Find where the given text appears and provide that cell's center as (X, Y) coordinate. 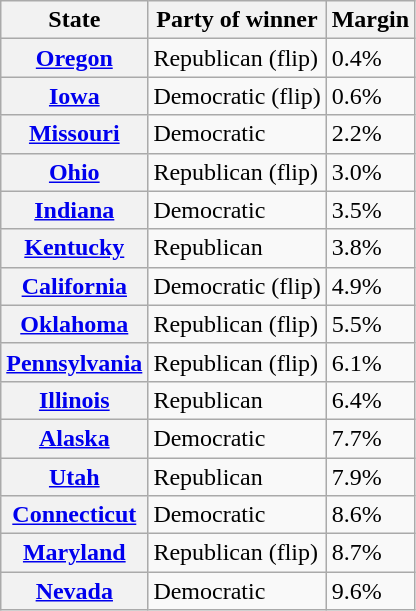
Oregon (74, 58)
0.4% (370, 58)
Missouri (74, 134)
7.9% (370, 477)
Illinois (74, 400)
5.5% (370, 324)
Maryland (74, 553)
California (74, 286)
2.2% (370, 134)
Ohio (74, 172)
Margin (370, 20)
Utah (74, 477)
6.4% (370, 400)
Connecticut (74, 515)
7.7% (370, 438)
3.0% (370, 172)
3.5% (370, 210)
Party of winner (237, 20)
9.6% (370, 591)
6.1% (370, 362)
Kentucky (74, 248)
Indiana (74, 210)
3.8% (370, 248)
8.6% (370, 515)
0.6% (370, 96)
Oklahoma (74, 324)
8.7% (370, 553)
4.9% (370, 286)
Nevada (74, 591)
Pennsylvania (74, 362)
Iowa (74, 96)
State (74, 20)
Alaska (74, 438)
